From the cell containing the given text, extract its center point as (x, y) coordinate. 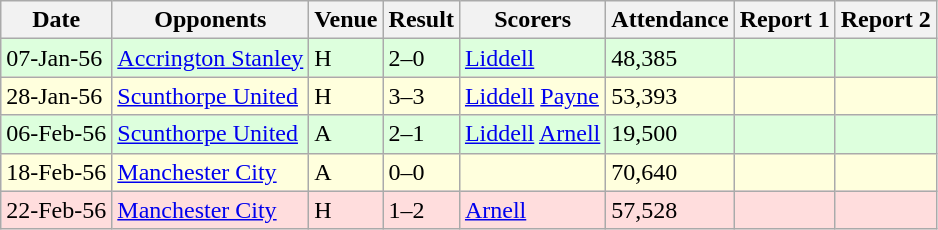
19,500 (670, 134)
70,640 (670, 172)
Liddell Arnell (532, 134)
Report 1 (784, 20)
Attendance (670, 20)
Liddell (532, 58)
3–3 (421, 96)
57,528 (670, 210)
Opponents (210, 20)
0–0 (421, 172)
48,385 (670, 58)
Arnell (532, 210)
Venue (346, 20)
Result (421, 20)
28-Jan-56 (56, 96)
Scorers (532, 20)
06-Feb-56 (56, 134)
Date (56, 20)
22-Feb-56 (56, 210)
1–2 (421, 210)
Accrington Stanley (210, 58)
07-Jan-56 (56, 58)
2–0 (421, 58)
2–1 (421, 134)
53,393 (670, 96)
Report 2 (886, 20)
Liddell Payne (532, 96)
18-Feb-56 (56, 172)
